Detect which cell encompasses the target text, then output its (X, Y) center coordinate. 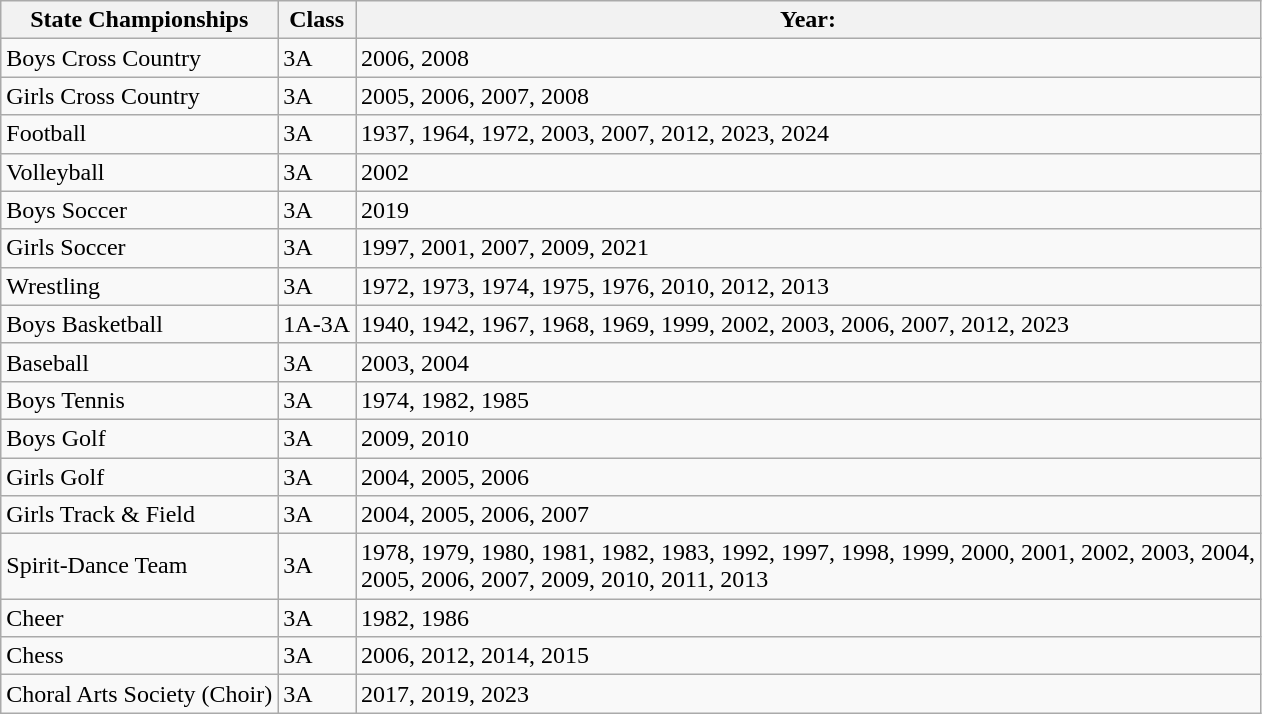
Girls Track & Field (140, 515)
2003, 2004 (808, 362)
Boys Cross Country (140, 58)
2002 (808, 172)
1997, 2001, 2007, 2009, 2021 (808, 248)
2006, 2012, 2014, 2015 (808, 656)
2006, 2008 (808, 58)
Boys Soccer (140, 210)
2017, 2019, 2023 (808, 694)
2005, 2006, 2007, 2008 (808, 96)
Chess (140, 656)
1A-3A (317, 324)
2004, 2005, 2006 (808, 477)
Cheer (140, 618)
Year: (808, 20)
2019 (808, 210)
Girls Golf (140, 477)
1940, 1942, 1967, 1968, 1969, 1999, 2002, 2003, 2006, 2007, 2012, 2023 (808, 324)
Spirit-Dance Team (140, 566)
Wrestling (140, 286)
1937, 1964, 1972, 2003, 2007, 2012, 2023, 2024 (808, 134)
1974, 1982, 1985 (808, 400)
State Championships (140, 20)
Boys Tennis (140, 400)
Girls Cross Country (140, 96)
Boys Basketball (140, 324)
Football (140, 134)
Volleyball (140, 172)
Choral Arts Society (Choir) (140, 694)
1978, 1979, 1980, 1981, 1982, 1983, 1992, 1997, 1998, 1999, 2000, 2001, 2002, 2003, 2004, 2005, 2006, 2007, 2009, 2010, 2011, 2013 (808, 566)
Boys Golf (140, 438)
2004, 2005, 2006, 2007 (808, 515)
Girls Soccer (140, 248)
1972, 1973, 1974, 1975, 1976, 2010, 2012, 2013 (808, 286)
2009, 2010 (808, 438)
Class (317, 20)
Baseball (140, 362)
1982, 1986 (808, 618)
